Output the (X, Y) coordinate of the center of the cell containing the given text.  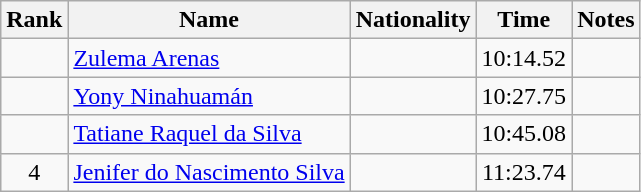
Zulema Arenas (209, 58)
10:45.08 (524, 134)
10:14.52 (524, 58)
Tatiane Raquel da Silva (209, 134)
Jenifer do Nascimento Silva (209, 172)
4 (34, 172)
Yony Ninahuamán (209, 96)
Nationality (413, 20)
Time (524, 20)
11:23.74 (524, 172)
Name (209, 20)
Rank (34, 20)
10:27.75 (524, 96)
Notes (606, 20)
